For the text-containing cell, return its midpoint in (x, y) coordinate format. 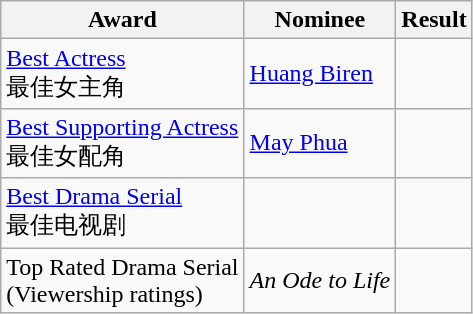
Best Supporting Actress 最佳女配角 (122, 143)
Best Drama Serial 最佳电视剧 (122, 213)
Award (122, 20)
Huang Biren (320, 74)
An Ode to Life (320, 280)
Best Actress 最佳女主角 (122, 74)
Top Rated Drama Serial(Viewership ratings) (122, 280)
Result (434, 20)
May Phua (320, 143)
Nominee (320, 20)
